Extract the [X, Y] coordinate from the center of the cell holding the provided text.  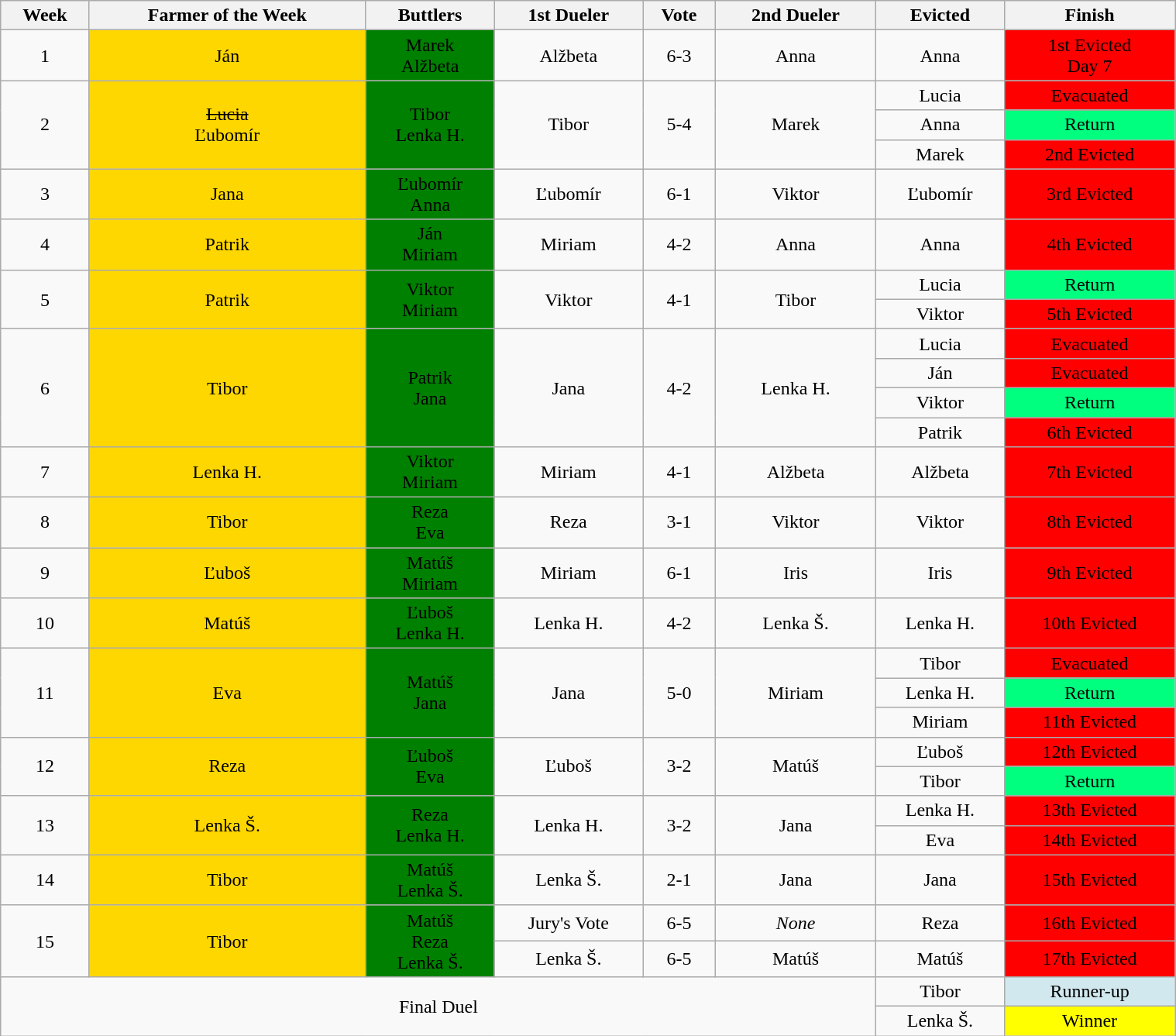
RezaEva [430, 522]
Evicted [940, 15]
10 [45, 623]
5-0 [679, 693]
1st EvictedDay 7 [1089, 56]
2 [45, 125]
12th Evicted [1089, 752]
3-1 [679, 522]
13 [45, 825]
17th Evicted [1089, 959]
4th Evicted [1089, 245]
11 [45, 693]
4 [45, 245]
12 [45, 766]
LuciaĽubomír [227, 125]
5 [45, 299]
RezaLenka H. [430, 825]
8th Evicted [1089, 522]
Final Duel [438, 1006]
Vote [679, 15]
9 [45, 573]
7 [45, 473]
1 [45, 56]
None [796, 923]
9th Evicted [1089, 573]
Winner [1089, 1021]
MatúšLenka Š. [430, 880]
Finish [1089, 15]
6-3 [679, 56]
3rd Evicted [1089, 194]
MatúšRezaLenka Š. [430, 941]
15 [45, 941]
ĽubošEva [430, 766]
MatúšMiriam [430, 573]
2-1 [679, 880]
14th Evicted [1089, 840]
5-4 [679, 125]
3 [45, 194]
1st Dueler [569, 15]
16th Evicted [1089, 923]
MarekAlžbeta [430, 56]
2nd Dueler [796, 15]
Week [45, 15]
TiborLenka H. [430, 125]
ĽubomírAnna [430, 194]
7th Evicted [1089, 473]
Runner-up [1089, 991]
15th Evicted [1089, 880]
ĽubošLenka H. [430, 623]
6 [45, 387]
11th Evicted [1089, 722]
MatúšJana [430, 693]
JánMiriam [430, 245]
Farmer of the Week [227, 15]
PatrikJana [430, 387]
13th Evicted [1089, 811]
2nd Evicted [1089, 154]
5th Evicted [1089, 314]
Buttlers [430, 15]
6th Evicted [1089, 432]
10th Evicted [1089, 623]
14 [45, 880]
8 [45, 522]
Jury's Vote [569, 923]
